Find where the given text appears and provide that cell's center as [X, Y] coordinate. 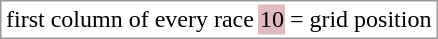
10 [272, 19]
first column of every race [130, 19]
= grid position [360, 19]
